Return the [x, y] coordinate for the center point of the cell that contains the specified text.  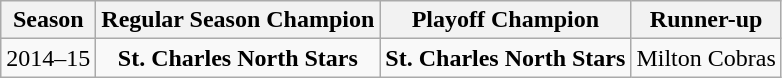
Regular Season Champion [238, 20]
Playoff Champion [506, 20]
2014–15 [48, 58]
Runner-up [706, 20]
Milton Cobras [706, 58]
Season [48, 20]
